Capture the cell that displays the provided text and extract its [X, Y] central coordinate. 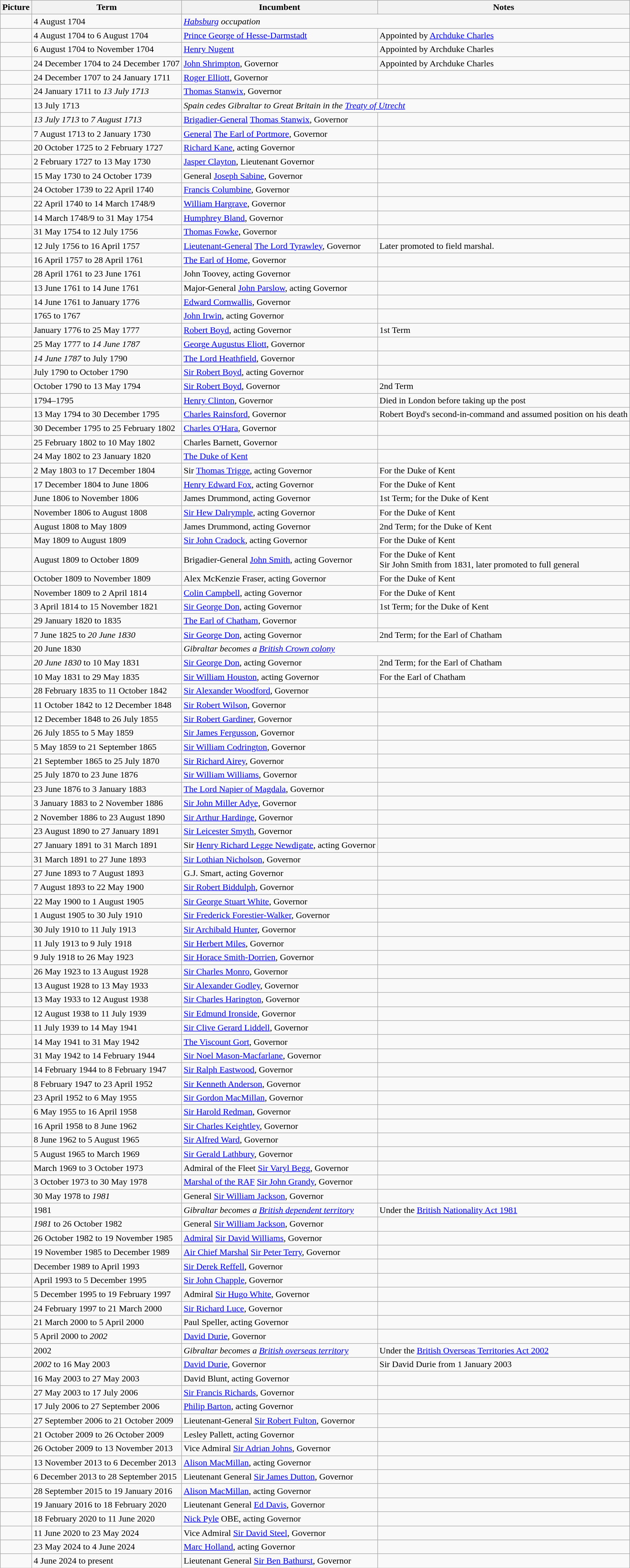
Sir Derek Reffell, Governor [280, 1266]
Marc Holland, acting Governor [280, 1547]
3 April 1814 to 15 November 1821 [107, 606]
8 June 1962 to 5 August 1965 [107, 1140]
11 October 1842 to 12 December 1848 [107, 705]
The Lord Napier of Magdala, Governor [280, 789]
14 June 1761 to January 1776 [107, 302]
The Lord Heathfield, Governor [280, 358]
Roger Elliott, Governor [280, 77]
The Earl of Chatham, Governor [280, 620]
10 May 1831 to 29 May 1835 [107, 677]
22 April 1740 to 14 March 1748/9 [107, 204]
17 July 2006 to 27 September 2006 [107, 1407]
5 August 1965 to March 1969 [107, 1154]
George Augustus Eliott, Governor [280, 344]
Sir Robert Boyd, acting Governor [280, 372]
August 1808 to May 1809 [107, 526]
7 August 1713 to 2 January 1730 [107, 133]
November 1809 to 2 April 1814 [107, 592]
Picture [16, 7]
1 August 1905 to 30 July 1910 [107, 915]
Sir Frederick Forestier-Walker, Governor [280, 915]
Francis Columbine, Governor [280, 190]
G.J. Smart, acting Governor [280, 873]
General Joseph Sabine, Governor [280, 176]
14 March 1748/9 to 31 May 1754 [107, 218]
Sir Charles Keightley, Governor [280, 1126]
Gibraltar becomes a British overseas territory [280, 1350]
Philip Barton, acting Governor [280, 1407]
Sir Robert Biddulph, Governor [280, 887]
Gibraltar becomes a British dependent territory [280, 1210]
William Hargrave, Governor [280, 204]
2002 to 16 May 2003 [107, 1364]
Later promoted to field marshal. [504, 246]
Notes [504, 7]
Sir Lothian Nicholson, Governor [280, 859]
5 May 1859 to 21 September 1865 [107, 747]
For the Duke of Kent Sir John Smith from 1831, later promoted to full general [504, 560]
21 March 2000 to 5 April 2000 [107, 1322]
27 May 2003 to 17 July 2006 [107, 1393]
For the Earl of Chatham [504, 677]
Admiral Sir David Williams, Governor [280, 1238]
1981 [107, 1210]
Vice Admiral Sir Adrian Johns, Governor [280, 1449]
Lieutenant-General Sir Robert Fulton, Governor [280, 1421]
Sir Arthur Hardinge, Governor [280, 817]
29 January 1820 to 1835 [107, 620]
2nd Term [504, 386]
Henry Clinton, Governor [280, 400]
Sir Leicester Smyth, Governor [280, 831]
14 May 1941 to 31 May 1942 [107, 1042]
Sir George Stuart White, Governor [280, 901]
19 November 1985 to December 1989 [107, 1252]
Thomas Stanwix, Governor [280, 91]
5 April 2000 to 2002 [107, 1336]
Sir William Williams, Governor [280, 775]
23 June 1876 to 3 January 1883 [107, 789]
11 June 2020 to 23 May 2024 [107, 1533]
Sir Francis Richards, Governor [280, 1393]
March 1969 to 3 October 1973 [107, 1168]
13 May 1933 to 12 August 1938 [107, 999]
Sir Robert Boyd, Governor [280, 386]
Sir John Miller Adye, Governor [280, 803]
31 May 1754 to 12 July 1756 [107, 232]
30 December 1795 to 25 February 1802 [107, 428]
24 December 1704 to 24 December 1707 [107, 63]
Sir Horace Smith-Dorrien, Governor [280, 957]
14 June 1787 to July 1790 [107, 358]
Sir Archibald Hunter, Governor [280, 929]
24 December 1707 to 24 January 1711 [107, 77]
21 October 2009 to 26 October 2009 [107, 1435]
Sir Alexander Woodford, Governor [280, 691]
Sir Henry Richard Legge Newdigate, acting Governor [280, 845]
Edward Cornwallis, Governor [280, 302]
John Shrimpton, Governor [280, 63]
Lieutenant General Sir Ben Bathurst, Governor [280, 1561]
26 October 1982 to 19 November 1985 [107, 1238]
14 February 1944 to 8 February 1947 [107, 1070]
Robert Boyd, acting Governor [280, 330]
20 June 1830 [107, 649]
Lieutenant General Ed Davis, Governor [280, 1505]
11 July 1913 to 9 July 1918 [107, 943]
Paul Speller, acting Governor [280, 1322]
13 June 1761 to 14 June 1761 [107, 288]
6 August 1704 to November 1704 [107, 49]
4 June 2024 to present [107, 1561]
Sir Edmund Ironside, Governor [280, 1014]
24 May 1802 to 23 January 1820 [107, 456]
Prince George of Hesse-Darmstadt [280, 35]
Sir Thomas Trigge, acting Governor [280, 470]
2002 [107, 1350]
December 1989 to April 1993 [107, 1266]
Sir John Cradock, acting Governor [280, 540]
4 August 1704 [107, 21]
6 December 2013 to 28 September 2015 [107, 1477]
17 December 1804 to June 1806 [107, 484]
Sir Ralph Eastwood, Governor [280, 1070]
13 November 2013 to 6 December 2013 [107, 1463]
June 1806 to November 1806 [107, 498]
August 1809 to October 1809 [107, 560]
24 January 1711 to 13 July 1713 [107, 91]
7 August 1893 to 22 May 1900 [107, 887]
Died in London before taking up the post [504, 400]
23 May 2024 to 4 June 2024 [107, 1547]
Sir James Fergusson, Governor [280, 733]
July 1790 to October 1790 [107, 372]
Brigadier-General Thomas Stanwix, Governor [280, 119]
January 1776 to 25 May 1777 [107, 330]
Sir John Chapple, Governor [280, 1280]
Lesley Pallett, acting Governor [280, 1435]
23 August 1890 to 27 January 1891 [107, 831]
Major-General John Parslow, acting Governor [280, 288]
Under the British Nationality Act 1981 [504, 1210]
Term [107, 7]
19 January 2016 to 18 February 2020 [107, 1505]
3 October 1973 to 30 May 1978 [107, 1182]
Gibraltar becomes a British Crown colony [406, 649]
16 April 1757 to 28 April 1761 [107, 260]
Lieutenant-General The Lord Tyrawley, Governor [280, 246]
20 June 1830 to 10 May 1831 [107, 663]
1st Term [504, 330]
26 May 1923 to 13 August 1928 [107, 971]
18 February 2020 to 11 June 2020 [107, 1519]
Sir Noel Mason-Macfarlane, Governor [280, 1056]
Vice Admiral Sir David Steel, Governor [280, 1533]
25 February 1802 to 10 May 1802 [107, 442]
2nd Term; for the Duke of Kent [504, 526]
Under the British Overseas Territories Act 2002 [504, 1350]
Sir Robert Gardiner, Governor [280, 719]
16 April 1958 to 8 June 1962 [107, 1126]
30 May 1978 to 1981 [107, 1196]
28 April 1761 to 23 June 1761 [107, 274]
November 1806 to August 1808 [107, 512]
Brigadier-General John Smith, acting Governor [280, 560]
2 May 1803 to 17 December 1804 [107, 470]
31 May 1942 to 14 February 1944 [107, 1056]
12 December 1848 to 26 July 1855 [107, 719]
Sir Herbert Miles, Governor [280, 943]
24 February 1997 to 21 March 2000 [107, 1308]
6 May 1955 to 16 April 1958 [107, 1112]
5 December 1995 to 19 February 1997 [107, 1294]
Henry Nugent [280, 49]
John Toovey, acting Governor [280, 274]
12 August 1938 to 11 July 1939 [107, 1014]
John Irwin, acting Governor [280, 316]
May 1809 to August 1809 [107, 540]
Sir Gordon MacMillan, Governor [280, 1098]
Sir William Codrington, Governor [280, 747]
Charles Barnett, Governor [280, 442]
Sir Clive Gerard Liddell, Governor [280, 1028]
Alex McKenzie Fraser, acting Governor [280, 578]
28 September 2015 to 19 January 2016 [107, 1491]
15 May 1730 to 24 October 1739 [107, 176]
Air Chief Marshal Sir Peter Terry, Governor [280, 1252]
Sir David Durie from 1 January 2003 [504, 1364]
Sir Charles Harington, Governor [280, 999]
27 January 1891 to 31 March 1891 [107, 845]
16 May 2003 to 27 May 2003 [107, 1378]
Admiral of the Fleet Sir Varyl Begg, Governor [280, 1168]
1981 to 26 October 1982 [107, 1224]
Sir Richard Airey, Governor [280, 761]
Sir Gerald Lathbury, Governor [280, 1154]
Sir Charles Monro, Governor [280, 971]
Richard Kane, acting Governor [280, 147]
9 July 1918 to 26 May 1923 [107, 957]
Sir Alfred Ward, Governor [280, 1140]
30 July 1910 to 11 July 1913 [107, 929]
Henry Edward Fox, acting Governor [280, 484]
24 October 1739 to 22 April 1740 [107, 190]
13 July 1713 to 7 August 1713 [107, 119]
21 September 1865 to 25 July 1870 [107, 761]
Jasper Clayton, Lieutenant Governor [280, 161]
13 May 1794 to 30 December 1795 [107, 414]
Lieutenant General Sir James Dutton, Governor [280, 1477]
28 February 1835 to 11 October 1842 [107, 691]
23 April 1952 to 6 May 1955 [107, 1098]
Nick Pyle OBE, acting Governor [280, 1519]
26 July 1855 to 5 May 1859 [107, 733]
7 June 1825 to 20 June 1830 [107, 634]
1765 to 1767 [107, 316]
13 July 1713 [107, 105]
26 October 2009 to 13 November 2013 [107, 1449]
12 July 1756 to 16 April 1757 [107, 246]
April 1993 to 5 December 1995 [107, 1280]
Sir Alexander Godley, Governor [280, 985]
David Blunt, acting Governor [280, 1378]
Sir Kenneth Anderson, Governor [280, 1084]
22 May 1900 to 1 August 1905 [107, 901]
25 May 1777 to 14 June 1787 [107, 344]
Sir Robert Wilson, Governor [280, 705]
Sir Hew Dalrymple, acting Governor [280, 512]
Sir Harold Redman, Governor [280, 1112]
Marshal of the RAF Sir John Grandy, Governor [280, 1182]
2 November 1886 to 23 August 1890 [107, 817]
Humphrey Bland, Governor [280, 218]
4 August 1704 to 6 August 1704 [107, 35]
Charles Rainsford, Governor [280, 414]
Robert Boyd's second-in-command and assumed position on his death [504, 414]
20 October 1725 to 2 February 1727 [107, 147]
The Duke of Kent [280, 456]
October 1790 to 13 May 1794 [107, 386]
The Earl of Home, Governor [280, 260]
Sir William Houston, acting Governor [280, 677]
27 September 2006 to 21 October 2009 [107, 1421]
Admiral Sir Hugo White, Governor [280, 1294]
25 July 1870 to 23 June 1876 [107, 775]
2 February 1727 to 13 May 1730 [107, 161]
The Viscount Gort, Governor [280, 1042]
1794–1795 [107, 400]
8 February 1947 to 23 April 1952 [107, 1084]
Spain cedes Gibraltar to Great Britain in the Treaty of Utrecht [406, 105]
Incumbent [280, 7]
13 August 1928 to 13 May 1933 [107, 985]
General The Earl of Portmore, Governor [280, 133]
11 July 1939 to 14 May 1941 [107, 1028]
27 June 1893 to 7 August 1893 [107, 873]
3 January 1883 to 2 November 1886 [107, 803]
October 1809 to November 1809 [107, 578]
Colin Campbell, acting Governor [280, 592]
31 March 1891 to 27 June 1893 [107, 859]
Sir Richard Luce, Governor [280, 1308]
Charles O'Hara, Governor [280, 428]
Habsburg occupation [406, 21]
Thomas Fowke, Governor [280, 232]
